Detect which cell encompasses the target text, then output its (x, y) center coordinate. 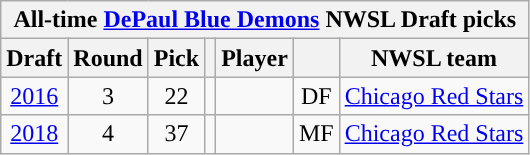
Draft (34, 58)
Pick (176, 58)
22 (176, 96)
37 (176, 134)
Round (108, 58)
Player (255, 58)
3 (108, 96)
2016 (34, 96)
4 (108, 134)
All-time DePaul Blue Demons NWSL Draft picks (265, 20)
DF (316, 96)
NWSL team (434, 58)
2018 (34, 134)
MF (316, 134)
